Extract the [x, y] coordinate from the center of the cell holding the provided text.  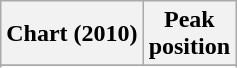
Peakposition [189, 34]
Chart (2010) [72, 34]
